Search for the cell housing the specified text and yield its [x, y] center coordinate. 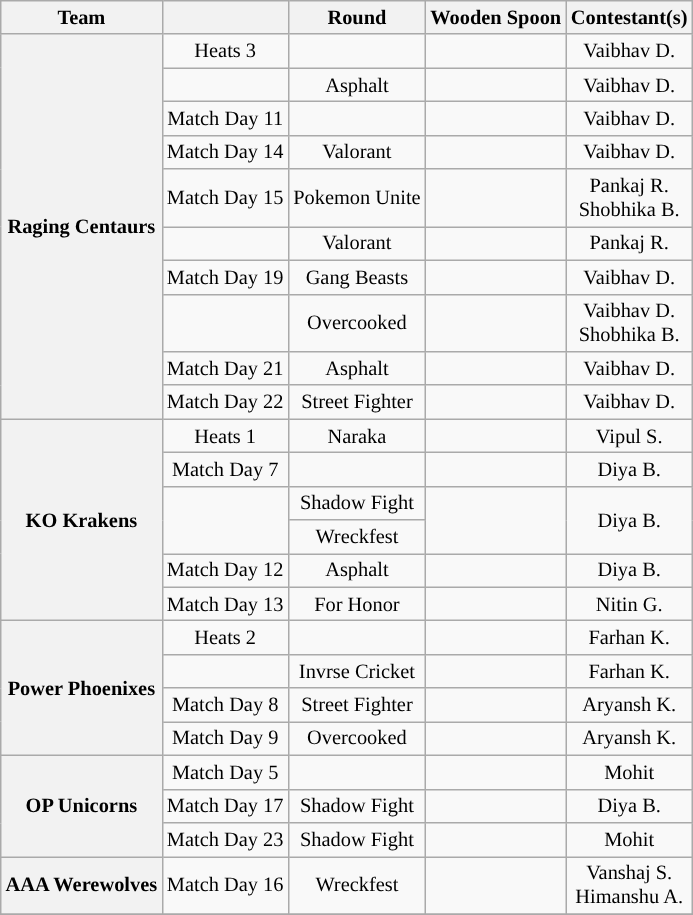
Pankaj R.Shobhika B. [629, 198]
Vipul S. [629, 436]
Power Phoenixes [82, 688]
KO Krakens [82, 520]
Contestant(s) [629, 17]
Team [82, 17]
Match Day 15 [225, 198]
OP Unicorns [82, 806]
Match Day 5 [225, 772]
Match Day 21 [225, 368]
Invrse Cricket [356, 671]
Match Day 11 [225, 118]
Round [356, 17]
Gang Beasts [356, 277]
Heats 3 [225, 51]
Match Day 13 [225, 604]
Pankaj R. [629, 243]
Heats 2 [225, 637]
Match Day 14 [225, 152]
Match Day 8 [225, 705]
Pokemon Unite [356, 198]
Match Day 16 [225, 885]
Match Day 23 [225, 839]
Match Day 7 [225, 469]
Nitin G. [629, 604]
Match Day 12 [225, 570]
Match Day 19 [225, 277]
For Honor [356, 604]
Match Day 9 [225, 738]
AAA Werewolves [82, 885]
Vaibhav D.Shobhika B. [629, 323]
Match Day 22 [225, 402]
Naraka [356, 436]
Raging Centaurs [82, 226]
Match Day 17 [225, 806]
Heats 1 [225, 436]
Wooden Spoon [496, 17]
Vanshaj S.Himanshu A. [629, 885]
